Identify which cell holds the provided text, then report its [x, y] central coordinate. 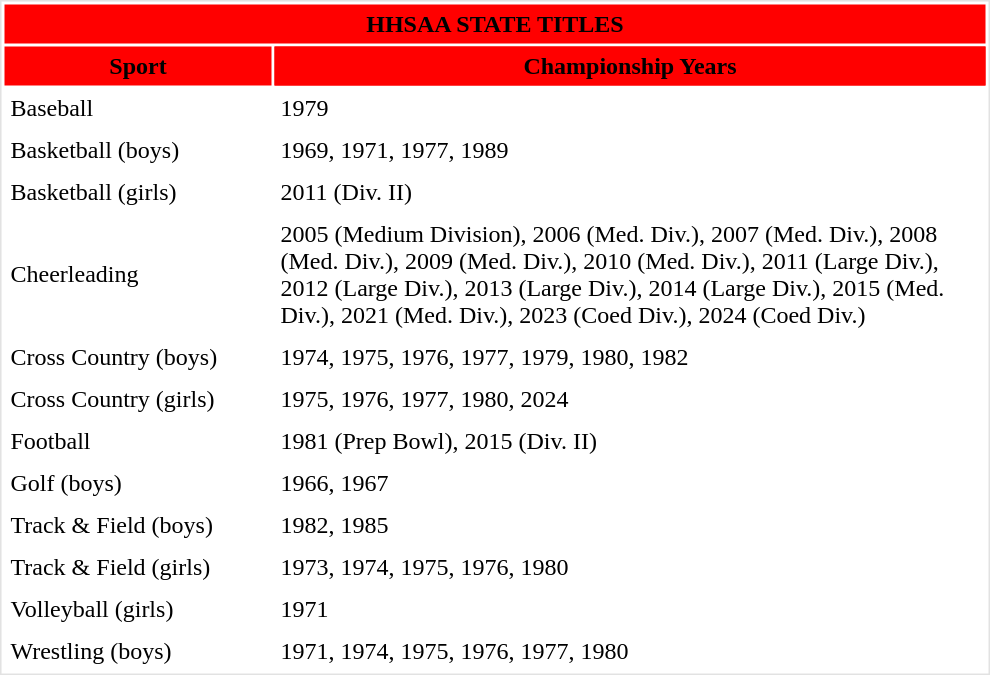
2011 (Div. II) [630, 192]
1973, 1974, 1975, 1976, 1980 [630, 568]
1974, 1975, 1976, 1977, 1979, 1980, 1982 [630, 358]
Championship Years [630, 66]
1971, 1974, 1975, 1976, 1977, 1980 [630, 652]
1982, 1985 [630, 526]
Volleyball (girls) [138, 610]
1966, 1967 [630, 484]
Track & Field (boys) [138, 526]
1975, 1976, 1977, 1980, 2024 [630, 400]
1979 [630, 108]
1969, 1971, 1977, 1989 [630, 150]
Basketball (boys) [138, 150]
Cheerleading [138, 274]
Cross Country (girls) [138, 400]
Basketball (girls) [138, 192]
Sport [138, 66]
HHSAA STATE TITLES [494, 24]
1971 [630, 610]
Wrestling (boys) [138, 652]
Track & Field (girls) [138, 568]
Baseball [138, 108]
Football [138, 442]
Golf (boys) [138, 484]
1981 (Prep Bowl), 2015 (Div. II) [630, 442]
Cross Country (boys) [138, 358]
